Pinpoint the cell where the given text exists, returning its (X, Y) midpoint coordinate. 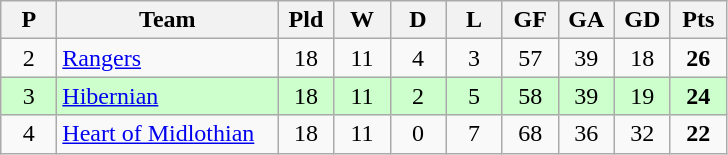
Hibernian (168, 96)
P (29, 20)
68 (530, 134)
26 (698, 58)
GA (586, 20)
0 (418, 134)
19 (642, 96)
22 (698, 134)
L (474, 20)
Pts (698, 20)
GD (642, 20)
GF (530, 20)
Heart of Midlothian (168, 134)
24 (698, 96)
7 (474, 134)
32 (642, 134)
36 (586, 134)
W (362, 20)
Rangers (168, 58)
58 (530, 96)
5 (474, 96)
D (418, 20)
57 (530, 58)
Pld (306, 20)
Team (168, 20)
